Output the [x, y] coordinate of the center of the cell containing the given text.  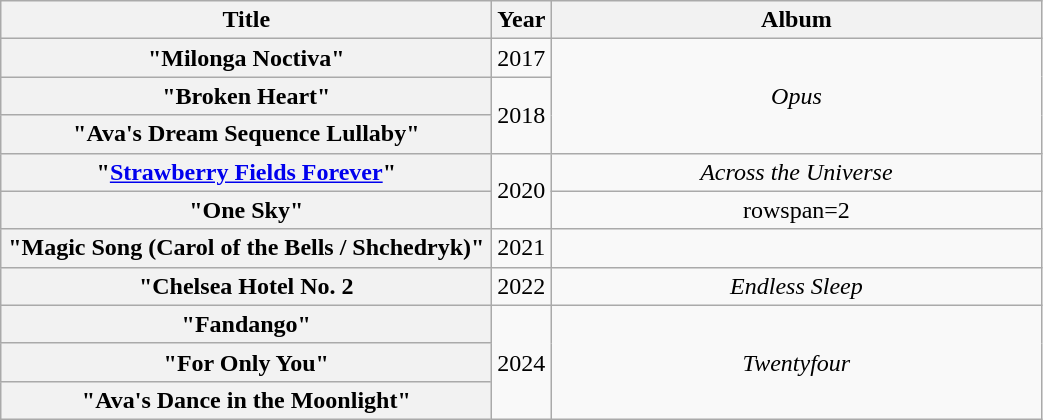
"Ava's Dance in the Moonlight" [246, 400]
Endless Sleep [796, 286]
2024 [522, 362]
"Chelsea Hotel No. 2 [246, 286]
"Fandango" [246, 324]
2021 [522, 248]
"One Sky" [246, 210]
Across the Universe [796, 172]
"Strawberry Fields Forever" [246, 172]
rowspan=2 [796, 210]
2022 [522, 286]
Twentyfour [796, 362]
"Magic Song (Carol of the Bells / Shchedryk)" [246, 248]
2018 [522, 115]
Opus [796, 96]
2020 [522, 191]
Year [522, 20]
"Milonga Noctiva" [246, 58]
Album [796, 20]
2017 [522, 58]
Title [246, 20]
"Broken Heart" [246, 96]
"For Only You" [246, 362]
"Ava's Dream Sequence Lullaby" [246, 134]
